Capture the cell that displays the provided text and extract its [X, Y] central coordinate. 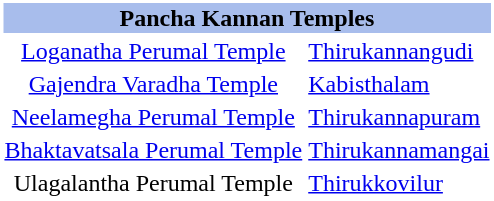
Gajendra Varadha Temple [154, 84]
Ulagalantha Perumal Temple [154, 183]
Pancha Kannan Temples [247, 18]
Thirukkovilur [399, 183]
Loganatha Perumal Temple [154, 51]
Kabisthalam [399, 84]
Neelamegha Perumal Temple [154, 117]
Bhaktavatsala Perumal Temple [154, 150]
Thirukannapuram [399, 117]
Thirukannamangai [399, 150]
Thirukannangudi [399, 51]
